From the cell containing the given text, extract its center point as (X, Y) coordinate. 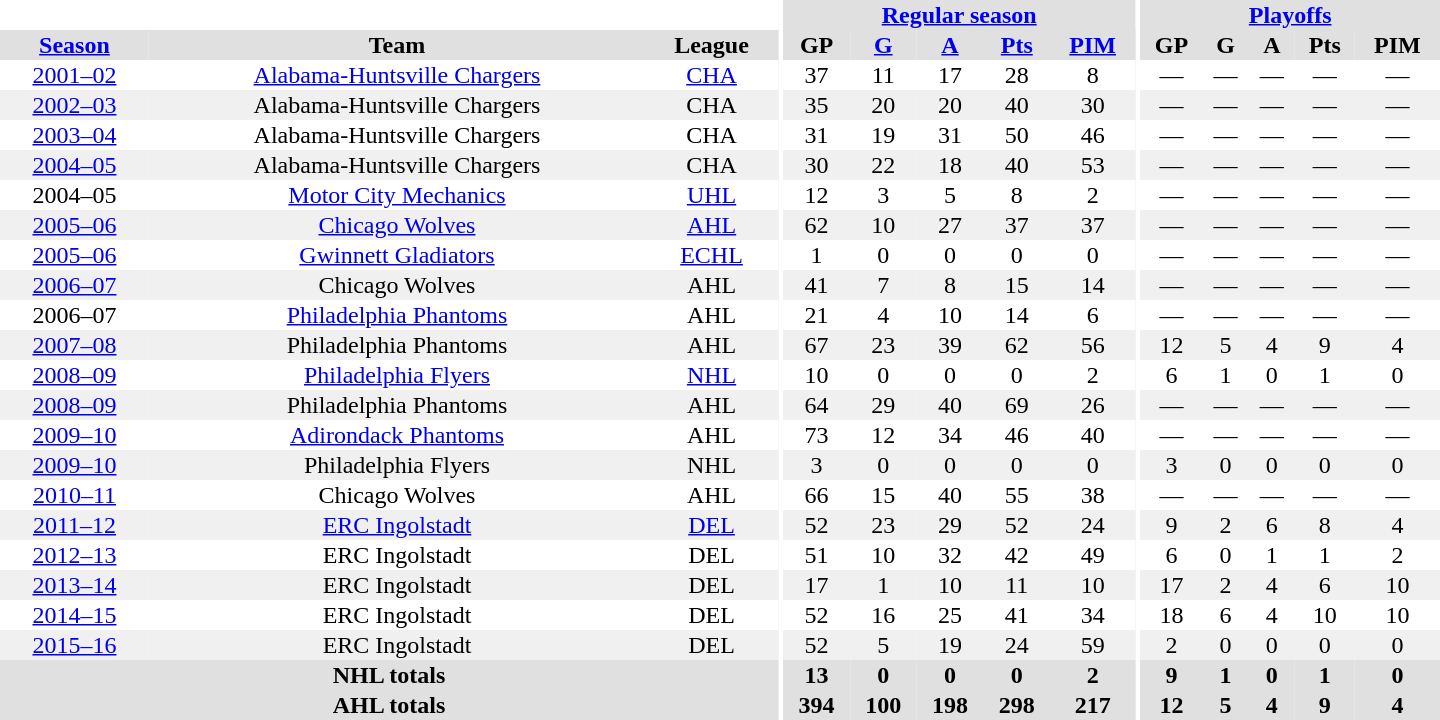
16 (884, 615)
Team (397, 45)
21 (816, 315)
2010–11 (74, 495)
2011–12 (74, 525)
7 (884, 285)
UHL (712, 195)
Motor City Mechanics (397, 195)
198 (950, 705)
53 (1092, 165)
49 (1092, 555)
Gwinnett Gladiators (397, 255)
59 (1092, 645)
League (712, 45)
2003–04 (74, 135)
Adirondack Phantoms (397, 435)
64 (816, 405)
298 (1016, 705)
55 (1016, 495)
51 (816, 555)
NHL totals (389, 675)
22 (884, 165)
25 (950, 615)
28 (1016, 75)
2001–02 (74, 75)
35 (816, 105)
AHL totals (389, 705)
66 (816, 495)
Season (74, 45)
100 (884, 705)
73 (816, 435)
Regular season (959, 15)
ECHL (712, 255)
42 (1016, 555)
2002–03 (74, 105)
27 (950, 225)
32 (950, 555)
2012–13 (74, 555)
50 (1016, 135)
2007–08 (74, 345)
13 (816, 675)
67 (816, 345)
2014–15 (74, 615)
2015–16 (74, 645)
38 (1092, 495)
Playoffs (1290, 15)
56 (1092, 345)
2013–14 (74, 585)
69 (1016, 405)
26 (1092, 405)
394 (816, 705)
217 (1092, 705)
39 (950, 345)
